Search for the cell housing the specified text and yield its (X, Y) center coordinate. 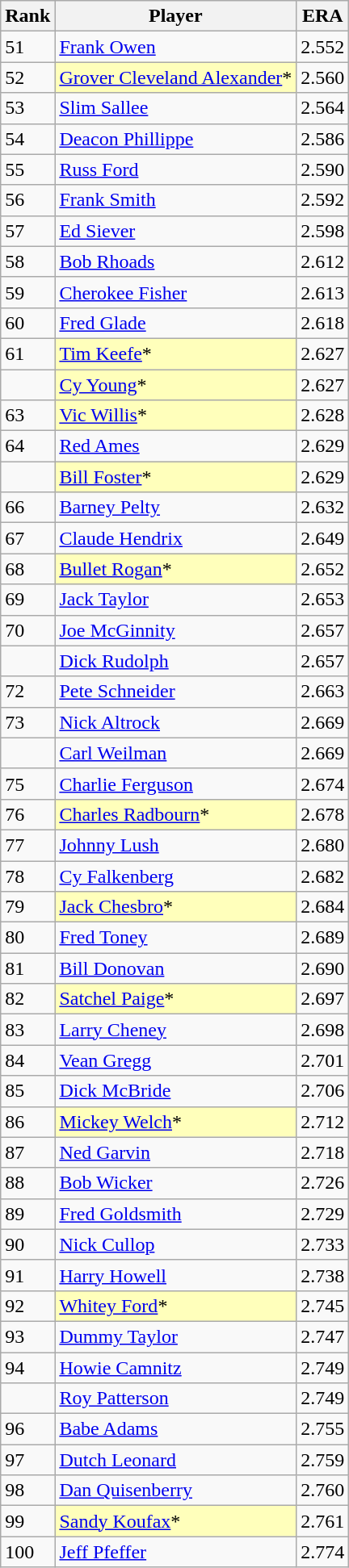
2.649 (323, 538)
2.663 (323, 692)
2.598 (323, 231)
68 (27, 569)
2.701 (323, 1060)
2.678 (323, 814)
78 (27, 876)
Dick McBride (176, 1091)
81 (27, 968)
Claude Hendrix (176, 538)
Fred Toney (176, 938)
2.689 (323, 938)
Mickey Welch* (176, 1122)
Howie Camnitz (176, 1368)
Carl Weilman (176, 753)
Vic Willis* (176, 416)
57 (27, 231)
83 (27, 1030)
84 (27, 1060)
Charlie Ferguson (176, 784)
75 (27, 784)
63 (27, 416)
98 (27, 1491)
76 (27, 814)
85 (27, 1091)
61 (27, 353)
73 (27, 722)
Slim Sallee (176, 108)
Bob Rhoads (176, 261)
Bob Wicker (176, 1183)
Dummy Taylor (176, 1336)
2.706 (323, 1091)
Fred Glade (176, 323)
2.586 (323, 139)
52 (27, 77)
2.729 (323, 1214)
Dutch Leonard (176, 1460)
97 (27, 1460)
80 (27, 938)
58 (27, 261)
2.674 (323, 784)
Dan Quisenberry (176, 1491)
Satchel Paige* (176, 999)
Charles Radbourn* (176, 814)
64 (27, 446)
Johnny Lush (176, 845)
Pete Schneider (176, 692)
2.747 (323, 1336)
54 (27, 139)
Grover Cleveland Alexander* (176, 77)
Larry Cheney (176, 1030)
60 (27, 323)
91 (27, 1275)
2.718 (323, 1152)
77 (27, 845)
88 (27, 1183)
69 (27, 600)
Red Ames (176, 446)
2.759 (323, 1460)
Joe McGinnity (176, 630)
2.690 (323, 968)
90 (27, 1244)
2.612 (323, 261)
89 (27, 1214)
2.652 (323, 569)
2.592 (323, 200)
Rank (27, 16)
Frank Owen (176, 47)
2.618 (323, 323)
96 (27, 1429)
Barney Pelty (176, 508)
86 (27, 1122)
Babe Adams (176, 1429)
2.653 (323, 600)
94 (27, 1368)
72 (27, 692)
Harry Howell (176, 1275)
82 (27, 999)
2.590 (323, 169)
2.632 (323, 508)
Cy Young* (176, 385)
Player (176, 16)
Sandy Koufax* (176, 1521)
Ed Siever (176, 231)
2.726 (323, 1183)
Jack Chesbro* (176, 907)
2.733 (323, 1244)
Nick Altrock (176, 722)
Whitey Ford* (176, 1306)
2.774 (323, 1552)
2.684 (323, 907)
Cherokee Fisher (176, 292)
2.745 (323, 1306)
2.564 (323, 108)
Bullet Rogan* (176, 569)
2.755 (323, 1429)
2.552 (323, 47)
2.761 (323, 1521)
Tim Keefe* (176, 353)
ERA (323, 16)
2.560 (323, 77)
70 (27, 630)
Nick Cullop (176, 1244)
Roy Patterson (176, 1399)
87 (27, 1152)
Frank Smith (176, 200)
79 (27, 907)
2.682 (323, 876)
2.698 (323, 1030)
Fred Goldsmith (176, 1214)
2.760 (323, 1491)
53 (27, 108)
2.613 (323, 292)
51 (27, 47)
100 (27, 1552)
93 (27, 1336)
2.712 (323, 1122)
Jeff Pfeffer (176, 1552)
2.680 (323, 845)
99 (27, 1521)
56 (27, 200)
Vean Gregg (176, 1060)
Cy Falkenberg (176, 876)
2.697 (323, 999)
Jack Taylor (176, 600)
92 (27, 1306)
67 (27, 538)
59 (27, 292)
Deacon Phillippe (176, 139)
66 (27, 508)
Ned Garvin (176, 1152)
2.738 (323, 1275)
Bill Foster* (176, 477)
Russ Ford (176, 169)
Dick Rudolph (176, 661)
55 (27, 169)
Bill Donovan (176, 968)
2.628 (323, 416)
